Extract the (X, Y) coordinate from the center of the cell holding the provided text.  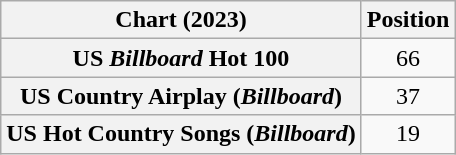
US Billboard Hot 100 (181, 58)
19 (408, 134)
37 (408, 96)
Position (408, 20)
Chart (2023) (181, 20)
66 (408, 58)
US Hot Country Songs (Billboard) (181, 134)
US Country Airplay (Billboard) (181, 96)
